Output the (X, Y) coordinate of the center of the cell containing the given text.  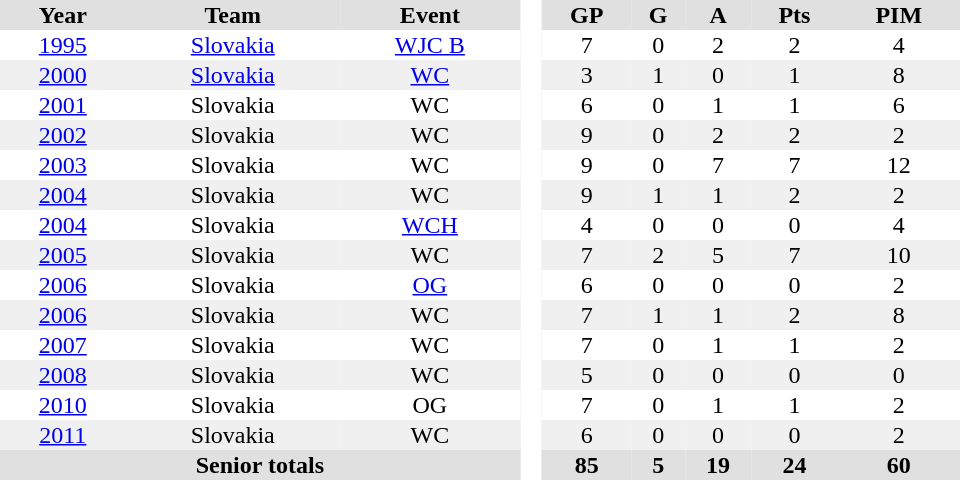
10 (899, 255)
3 (586, 75)
2005 (63, 255)
2011 (63, 435)
85 (586, 465)
WJC B (430, 45)
2001 (63, 105)
60 (899, 465)
G (658, 15)
WCH (430, 225)
2002 (63, 135)
Year (63, 15)
2003 (63, 165)
Senior totals (260, 465)
2010 (63, 405)
2007 (63, 345)
A (718, 15)
19 (718, 465)
Team (233, 15)
2000 (63, 75)
1995 (63, 45)
Pts (794, 15)
24 (794, 465)
12 (899, 165)
2008 (63, 375)
GP (586, 15)
Event (430, 15)
PIM (899, 15)
